Output the (x, y) coordinate of the center of the cell containing the given text.  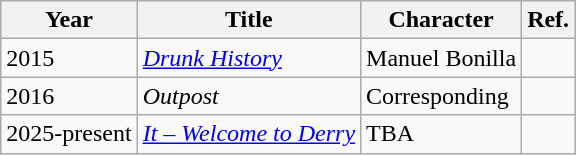
2015 (69, 58)
2016 (69, 96)
Manuel Bonilla (442, 58)
Character (442, 20)
2025-present (69, 134)
Drunk History (248, 58)
TBA (442, 134)
Outpost (248, 96)
Ref. (548, 20)
Corresponding (442, 96)
It – Welcome to Derry (248, 134)
Title (248, 20)
Year (69, 20)
